Find where the given text appears and provide that cell's center as (X, Y) coordinate. 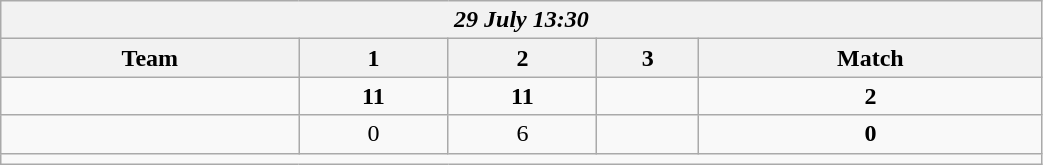
6 (522, 134)
1 (374, 58)
Team (150, 58)
29 July 13:30 (522, 20)
Match (870, 58)
3 (648, 58)
